From the cell containing the given text, extract its center point as [X, Y] coordinate. 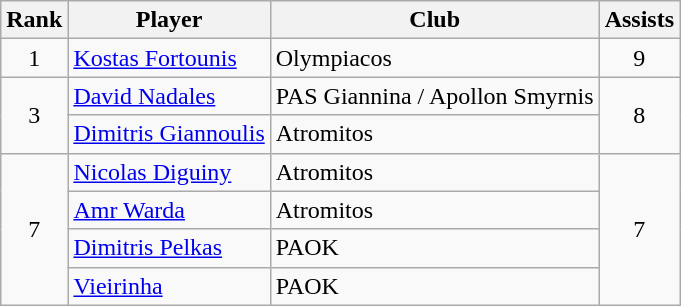
Player [169, 20]
3 [34, 115]
Dimitris Giannoulis [169, 134]
Vieirinha [169, 286]
9 [639, 58]
Kostas Fortounis [169, 58]
PAS Giannina / Apollon Smyrnis [434, 96]
Olympiacos [434, 58]
Assists [639, 20]
Nicolas Diguiny [169, 172]
Club [434, 20]
Dimitris Pelkas [169, 248]
Amr Warda [169, 210]
David Nadales [169, 96]
Rank [34, 20]
8 [639, 115]
1 [34, 58]
